Output the [X, Y] coordinate of the center of the cell containing the given text.  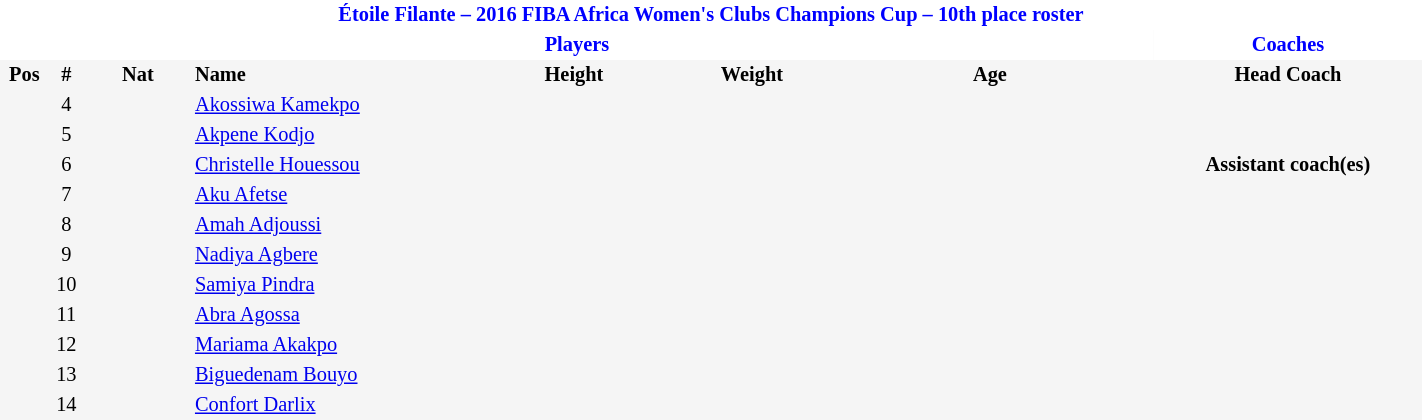
Age [990, 75]
Nadiya Agbere [331, 255]
Name [331, 75]
Aku Afetse [331, 195]
14 [66, 405]
Nat [138, 75]
# [66, 75]
Pos [24, 75]
Amah Adjoussi [331, 225]
Étoile Filante – 2016 FIBA Africa Women's Clubs Champions Cup – 10th place roster [711, 15]
Confort Darlix [331, 405]
12 [66, 345]
10 [66, 285]
Height [574, 75]
Samiya Pindra [331, 285]
4 [66, 105]
Head Coach [1288, 75]
Akpene Kodjo [331, 135]
6 [66, 165]
Abra Agossa [331, 315]
8 [66, 225]
11 [66, 315]
Assistant coach(es) [1288, 165]
Christelle Houessou [331, 165]
9 [66, 255]
Weight [752, 75]
7 [66, 195]
Coaches [1288, 45]
Biguedenam Bouyo [331, 375]
Players [577, 45]
5 [66, 135]
Mariama Akakpo [331, 345]
13 [66, 375]
Akossiwa Kamekpo [331, 105]
